Determine the [x, y] coordinate at the center of the cell enclosing the given text.  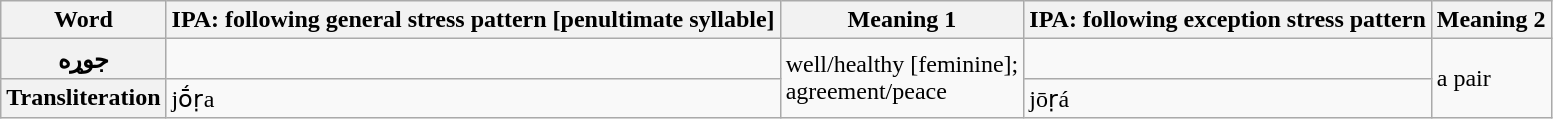
جوړه [84, 59]
Meaning 1 [902, 20]
IPA: following exception stress pattern [1228, 20]
Transliteration [84, 98]
jōṛá [1228, 98]
a pair [1491, 78]
Meaning 2 [1491, 20]
jṓṛa [473, 98]
Word [84, 20]
IPA: following general stress pattern [penultimate syllable] [473, 20]
well/healthy [feminine];agreement/peace [902, 78]
